Determine the [X, Y] coordinate at the center of the cell enclosing the given text.  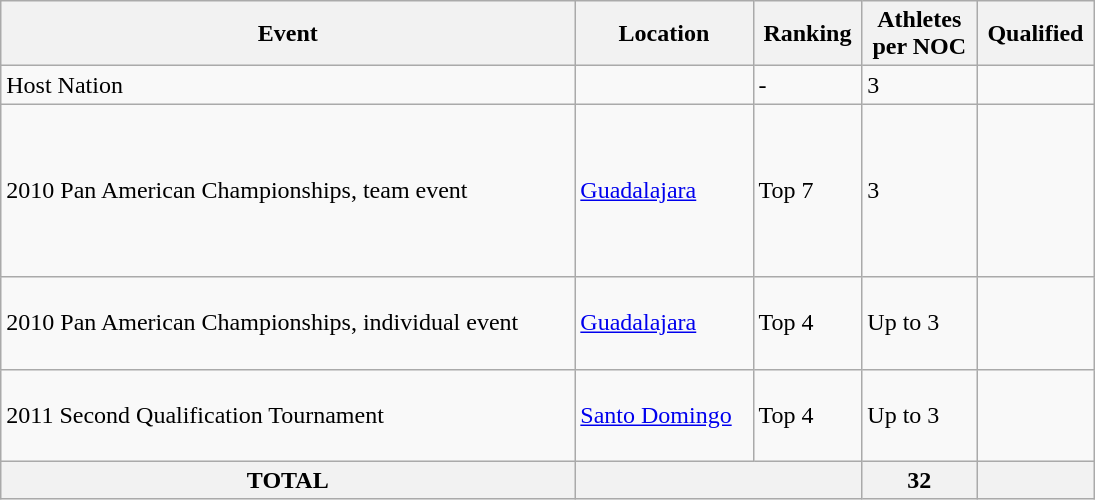
Host Nation [288, 85]
TOTAL [288, 480]
2010 Pan American Championships, individual event [288, 323]
Event [288, 34]
2011 Second Qualification Tournament [288, 415]
Location [664, 34]
Qualified [1036, 34]
Top 7 [808, 190]
Athletes per NOC [920, 34]
2010 Pan American Championships, team event [288, 190]
Ranking [808, 34]
- [808, 85]
32 [920, 480]
Santo Domingo [664, 415]
